Find where the given text appears and provide that cell's center as [X, Y] coordinate. 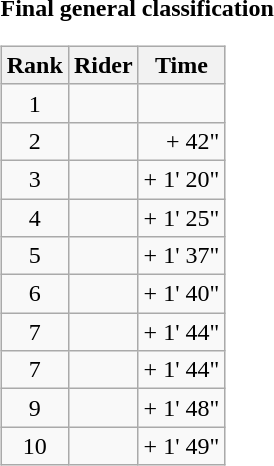
6 [34, 294]
+ 1' 25" [182, 217]
+ 1' 49" [182, 446]
2 [34, 141]
Rank [34, 65]
Rider [103, 65]
Time [182, 65]
+ 42" [182, 141]
+ 1' 37" [182, 256]
4 [34, 217]
3 [34, 179]
9 [34, 408]
+ 1' 40" [182, 294]
+ 1' 48" [182, 408]
1 [34, 103]
+ 1' 20" [182, 179]
10 [34, 446]
5 [34, 256]
